Provide the (X, Y) coordinate of the cell's center where the given text is located.  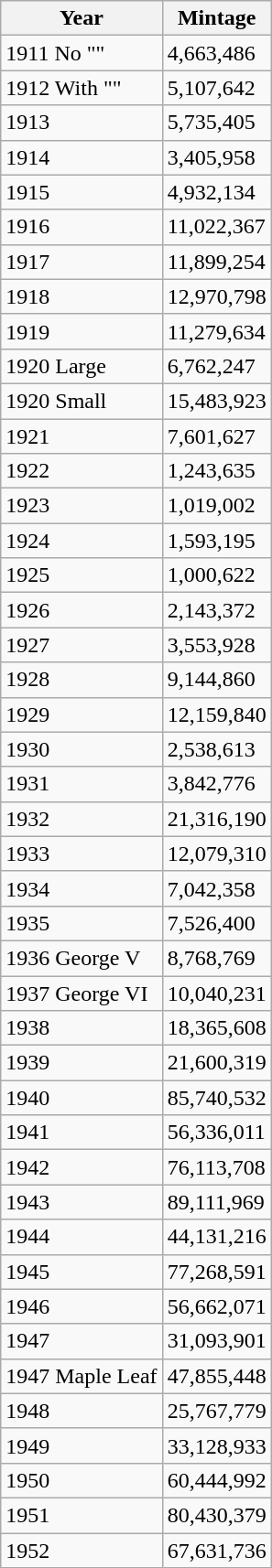
1940 (82, 1098)
1936 George V (82, 958)
1950 (82, 1480)
1925 (82, 575)
12,159,840 (216, 714)
12,970,798 (216, 296)
5,735,405 (216, 123)
9,144,860 (216, 680)
21,600,319 (216, 1063)
89,111,969 (216, 1202)
2,143,372 (216, 610)
2,538,613 (216, 749)
7,601,627 (216, 436)
1,019,002 (216, 506)
33,128,933 (216, 1445)
56,662,071 (216, 1306)
1945 (82, 1272)
6,762,247 (216, 366)
1911 No "" (82, 53)
Year (82, 18)
1918 (82, 296)
4,663,486 (216, 53)
18,365,608 (216, 1028)
1938 (82, 1028)
56,336,011 (216, 1133)
1920 Small (82, 401)
1944 (82, 1237)
1917 (82, 262)
1948 (82, 1411)
67,631,736 (216, 1551)
1923 (82, 506)
1934 (82, 888)
1921 (82, 436)
1939 (82, 1063)
1922 (82, 471)
11,022,367 (216, 227)
1951 (82, 1515)
11,279,634 (216, 331)
1912 With "" (82, 88)
15,483,923 (216, 401)
1928 (82, 680)
1927 (82, 645)
1930 (82, 749)
4,932,134 (216, 192)
1947 Maple Leaf (82, 1376)
1942 (82, 1167)
60,444,992 (216, 1480)
44,131,216 (216, 1237)
21,316,190 (216, 819)
3,842,776 (216, 784)
1,243,635 (216, 471)
1947 (82, 1341)
1914 (82, 157)
1916 (82, 227)
1919 (82, 331)
1,593,195 (216, 541)
7,526,400 (216, 923)
11,899,254 (216, 262)
12,079,310 (216, 854)
1924 (82, 541)
85,740,532 (216, 1098)
80,430,379 (216, 1515)
1946 (82, 1306)
1932 (82, 819)
1926 (82, 610)
31,093,901 (216, 1341)
76,113,708 (216, 1167)
1929 (82, 714)
1931 (82, 784)
10,040,231 (216, 993)
3,405,958 (216, 157)
1913 (82, 123)
77,268,591 (216, 1272)
1935 (82, 923)
1952 (82, 1551)
5,107,642 (216, 88)
1920 Large (82, 366)
Mintage (216, 18)
1,000,622 (216, 575)
1933 (82, 854)
8,768,769 (216, 958)
47,855,448 (216, 1376)
1949 (82, 1445)
25,767,779 (216, 1411)
3,553,928 (216, 645)
1941 (82, 1133)
1943 (82, 1202)
1915 (82, 192)
7,042,358 (216, 888)
1937 George VI (82, 993)
